Determine the [x, y] coordinate at the center of the cell enclosing the given text.  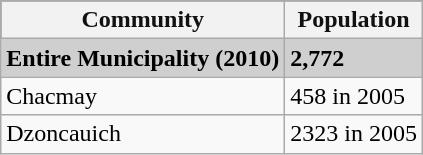
Dzoncauich [143, 134]
2,772 [354, 58]
2323 in 2005 [354, 134]
Entire Municipality (2010) [143, 58]
Community [143, 20]
458 in 2005 [354, 96]
Population [354, 20]
Chacmay [143, 96]
